Pinpoint the cell where the given text exists, returning its [X, Y] midpoint coordinate. 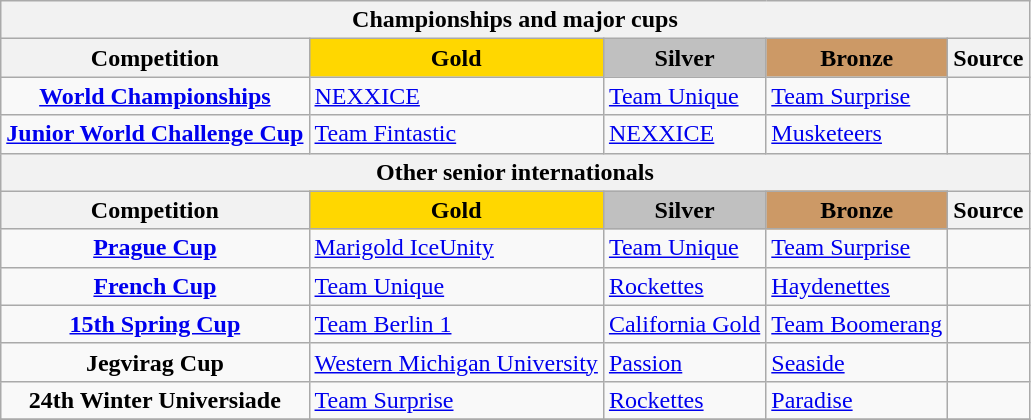
15th Spring Cup [155, 324]
Junior World Challenge Cup [155, 134]
24th Winter Universiade [155, 400]
Haydenettes [857, 286]
World Championships [155, 96]
Passion [684, 362]
Other senior internationals [515, 172]
Jegvirag Cup [155, 362]
California Gold [684, 324]
Marigold IceUnity [456, 248]
Seaside [857, 362]
Musketeers [857, 134]
Team Boomerang [857, 324]
Championships and major cups [515, 20]
Team Berlin 1 [456, 324]
Team Fintastic [456, 134]
Paradise [857, 400]
French Cup [155, 286]
Western Michigan University [456, 362]
Prague Cup [155, 248]
